Pinpoint the cell where the given text exists, returning its (x, y) midpoint coordinate. 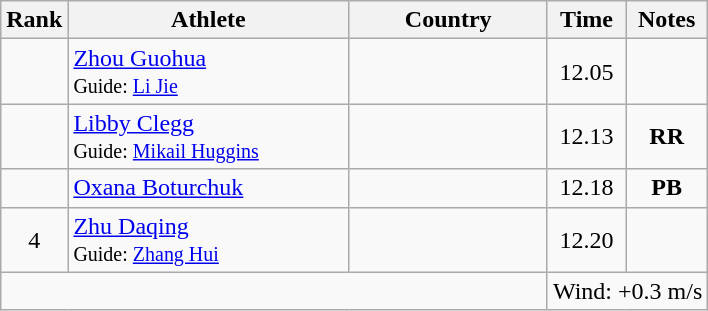
Wind: +0.3 m/s (627, 291)
12.20 (586, 240)
Zhou GuohuaGuide: Li Jie (208, 72)
Libby CleggGuide: Mikail Huggins (208, 136)
Time (586, 20)
RR (667, 136)
Country (448, 20)
Zhu DaqingGuide: Zhang Hui (208, 240)
12.13 (586, 136)
Athlete (208, 20)
PB (667, 188)
4 (34, 240)
12.18 (586, 188)
12.05 (586, 72)
Rank (34, 20)
Notes (667, 20)
Oxana Boturchuk (208, 188)
